Detect which cell encompasses the target text, then output its [x, y] center coordinate. 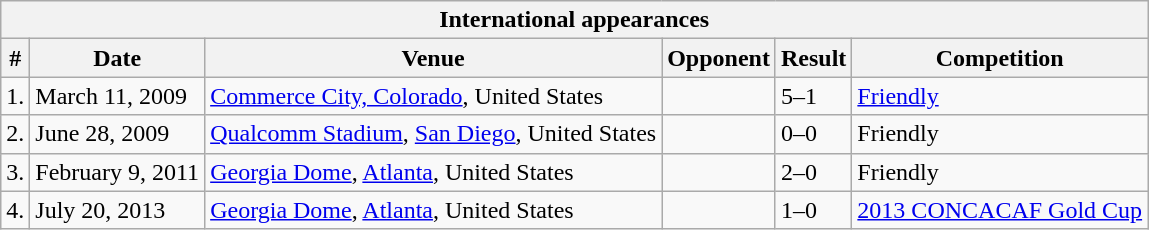
5–1 [813, 96]
March 11, 2009 [118, 96]
Competition [1000, 58]
Qualcomm Stadium, San Diego, United States [434, 134]
0–0 [813, 134]
Venue [434, 58]
International appearances [574, 20]
2013 CONCACAF Gold Cup [1000, 210]
4. [16, 210]
Opponent [719, 58]
Date [118, 58]
1. [16, 96]
February 9, 2011 [118, 172]
2. [16, 134]
3. [16, 172]
2–0 [813, 172]
June 28, 2009 [118, 134]
1–0 [813, 210]
# [16, 58]
Result [813, 58]
Commerce City, Colorado, United States [434, 96]
July 20, 2013 [118, 210]
